Provide the [X, Y] coordinate of the cell's center where the given text is located.  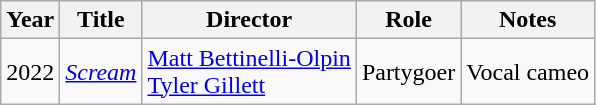
Role [408, 20]
Notes [528, 20]
Year [30, 20]
Partygoer [408, 72]
Matt Bettinelli-OlpinTyler Gillett [249, 72]
Director [249, 20]
Scream [101, 72]
Title [101, 20]
Vocal cameo [528, 72]
2022 [30, 72]
